From the cell containing the given text, extract its center point as (x, y) coordinate. 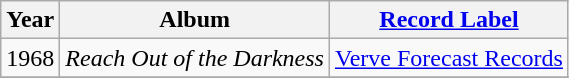
Reach Out of the Darkness (195, 58)
Verve Forecast Records (448, 58)
Year (30, 20)
1968 (30, 58)
Record Label (448, 20)
Album (195, 20)
